Return (x, y) of the center of cell containing provided text 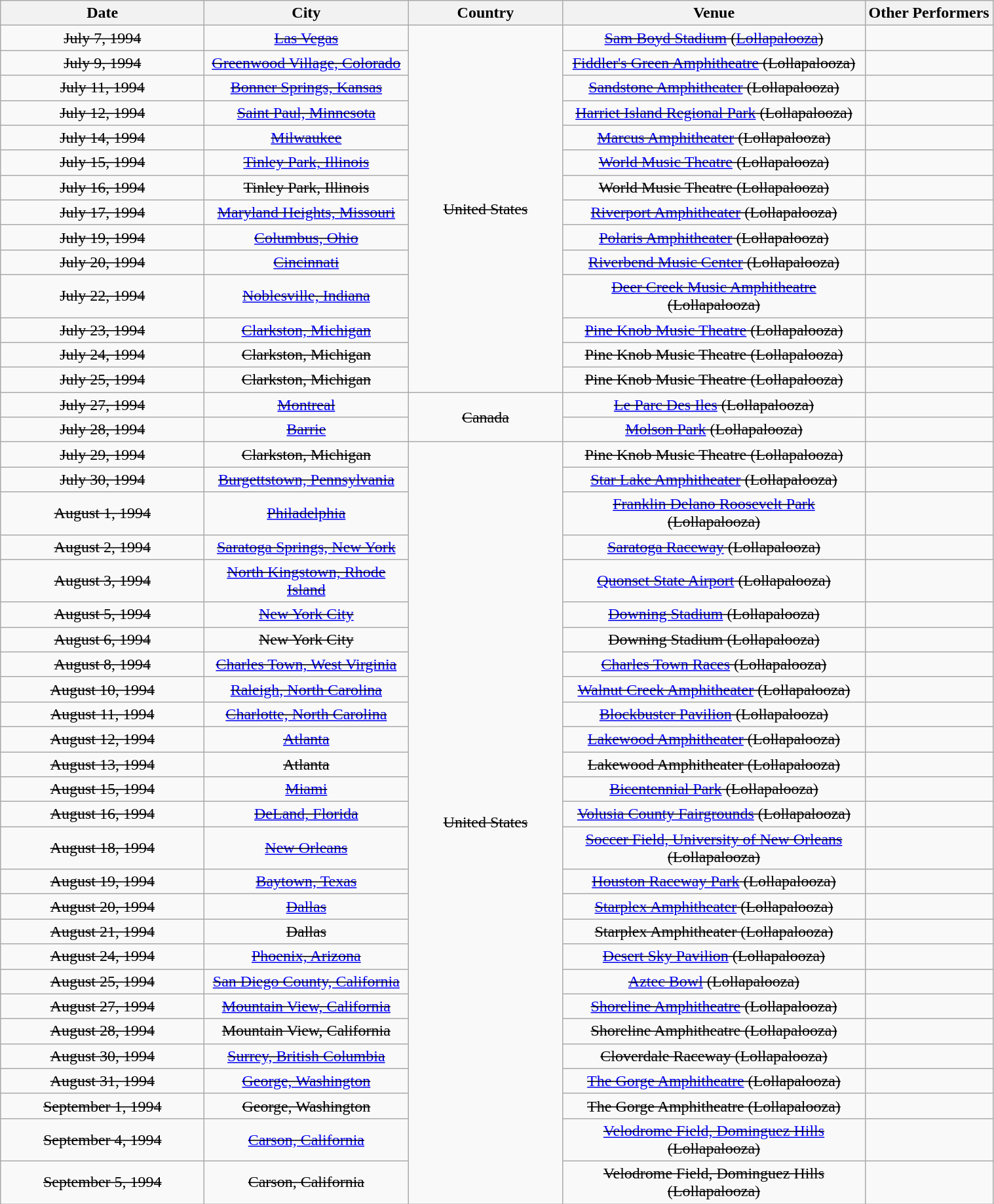
August 12, 1994 (102, 739)
August 24, 1994 (102, 956)
Harriet Island Regional Park (Lollapalooza) (714, 113)
Las Vegas (307, 38)
July 25, 1994 (102, 380)
July 12, 1994 (102, 113)
Baytown, Texas (307, 882)
Aztec Bowl (Lollapalooza) (714, 981)
Volusia County Fairgrounds (Lollapalooza) (714, 814)
Bicentennial Park (Lollapalooza) (714, 789)
Other Performers (929, 13)
Venue (714, 13)
August 5, 1994 (102, 614)
August 13, 1994 (102, 764)
August 21, 1994 (102, 931)
Cincinnati (307, 262)
Sam Boyd Stadium (Lollapalooza) (714, 38)
September 4, 1994 (102, 1140)
Columbus, Ohio (307, 237)
July 19, 1994 (102, 237)
September 5, 1994 (102, 1182)
Molson Park (Lollapalooza) (714, 430)
Noblesville, Indiana (307, 296)
July 15, 1994 (102, 162)
August 19, 1994 (102, 882)
North Kingstown, Rhode Island (307, 580)
Country (486, 13)
Saint Paul, Minnesota (307, 113)
City (307, 13)
July 28, 1994 (102, 430)
August 31, 1994 (102, 1081)
August 25, 1994 (102, 981)
Bonner Springs, Kansas (307, 88)
Walnut Creek Amphitheater (Lollapalooza) (714, 689)
Blockbuster Pavilion (Lollapalooza) (714, 714)
Burgettstown, Pennsylvania (307, 480)
Quonset State Airport (Lollapalooza) (714, 580)
Barrie (307, 430)
Philadelphia (307, 514)
August 6, 1994 (102, 639)
August 27, 1994 (102, 1006)
July 9, 1994 (102, 63)
August 1, 1994 (102, 514)
Star Lake Amphitheater (Lollapalooza) (714, 480)
August 2, 1994 (102, 547)
Marcus Amphitheater (Lollapalooza) (714, 138)
July 30, 1994 (102, 480)
July 22, 1994 (102, 296)
July 24, 1994 (102, 355)
New Orleans (307, 848)
July 17, 1994 (102, 212)
Deer Creek Music Amphitheatre (Lollapalooza) (714, 296)
Desert Sky Pavilion (Lollapalooza) (714, 956)
Charles Town Races (Lollapalooza) (714, 664)
Montreal (307, 405)
Cloverdale Raceway (Lollapalooza) (714, 1056)
August 8, 1994 (102, 664)
Charlotte, North Carolina (307, 714)
August 15, 1994 (102, 789)
Franklin Delano Roosevelt Park (Lollapalooza) (714, 514)
San Diego County, California (307, 981)
August 10, 1994 (102, 689)
Miami (307, 789)
Sandstone Amphitheater (Lollapalooza) (714, 88)
Milwaukee (307, 138)
July 23, 1994 (102, 329)
Canada (486, 417)
July 16, 1994 (102, 187)
August 18, 1994 (102, 848)
Raleigh, North Carolina (307, 689)
August 11, 1994 (102, 714)
July 14, 1994 (102, 138)
DeLand, Florida (307, 814)
Date (102, 13)
Charles Town, West Virginia (307, 664)
August 28, 1994 (102, 1031)
July 29, 1994 (102, 455)
August 3, 1994 (102, 580)
Maryland Heights, Missouri (307, 212)
Polaris Amphitheater (Lollapalooza) (714, 237)
Riverport Amphitheater (Lollapalooza) (714, 212)
August 16, 1994 (102, 814)
Riverbend Music Center (Lollapalooza) (714, 262)
Le Parc Des Iles (Lollapalooza) (714, 405)
August 30, 1994 (102, 1056)
Fiddler's Green Amphitheatre (Lollapalooza) (714, 63)
July 11, 1994 (102, 88)
July 20, 1994 (102, 262)
September 1, 1994 (102, 1106)
Saratoga Springs, New York (307, 547)
Soccer Field, University of New Orleans (Lollapalooza) (714, 848)
Greenwood Village, Colorado (307, 63)
July 7, 1994 (102, 38)
Houston Raceway Park (Lollapalooza) (714, 882)
August 20, 1994 (102, 907)
Saratoga Raceway (Lollapalooza) (714, 547)
Phoenix, Arizona (307, 956)
July 27, 1994 (102, 405)
Surrey, British Columbia (307, 1056)
